Capture the cell that displays the provided text and extract its (x, y) central coordinate. 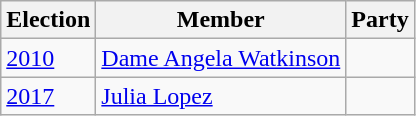
2010 (48, 58)
Party (380, 20)
Julia Lopez (221, 96)
Member (221, 20)
Election (48, 20)
Dame Angela Watkinson (221, 58)
2017 (48, 96)
